Find where the given text appears and provide that cell's center as [x, y] coordinate. 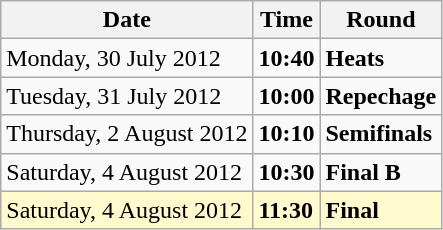
Monday, 30 July 2012 [127, 58]
Final [381, 210]
10:00 [286, 96]
10:40 [286, 58]
Tuesday, 31 July 2012 [127, 96]
11:30 [286, 210]
Final B [381, 172]
10:30 [286, 172]
Repechage [381, 96]
Date [127, 20]
Semifinals [381, 134]
Time [286, 20]
10:10 [286, 134]
Heats [381, 58]
Round [381, 20]
Thursday, 2 August 2012 [127, 134]
